Find where the given text appears and provide that cell's center as (X, Y) coordinate. 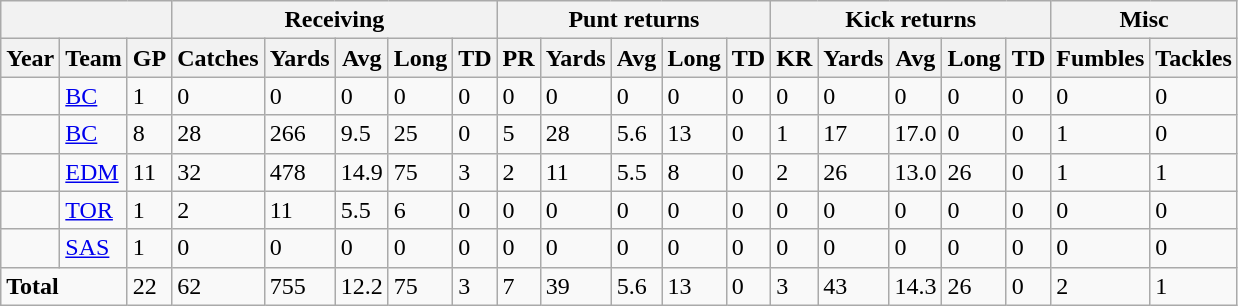
Fumbles (1100, 58)
25 (420, 134)
GP (149, 58)
SAS (94, 248)
PR (518, 58)
Misc (1144, 20)
5 (518, 134)
17.0 (916, 134)
9.5 (362, 134)
Kick returns (911, 20)
22 (149, 286)
Total (64, 286)
Punt returns (634, 20)
TOR (94, 210)
12.2 (362, 286)
62 (218, 286)
EDM (94, 172)
7 (518, 286)
43 (854, 286)
17 (854, 134)
6 (420, 210)
478 (300, 172)
Tackles (1194, 58)
14.9 (362, 172)
Team (94, 58)
39 (576, 286)
Receiving (334, 20)
KR (794, 58)
755 (300, 286)
Catches (218, 58)
32 (218, 172)
14.3 (916, 286)
13.0 (916, 172)
Year (30, 58)
266 (300, 134)
